Determine the (X, Y) coordinate at the center of the cell enclosing the given text.  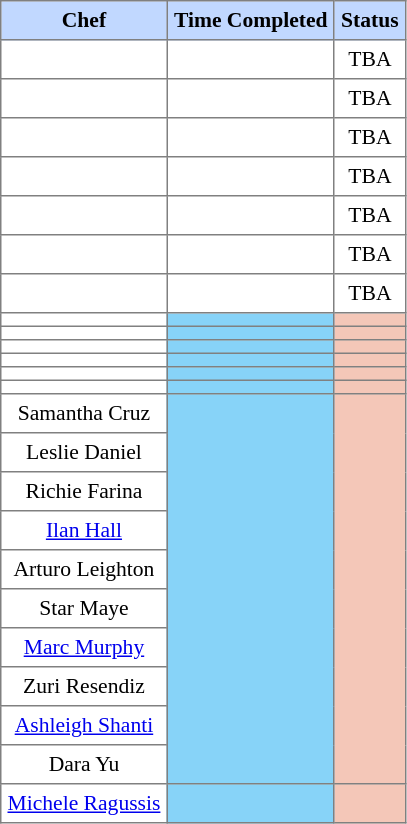
Chef (84, 20)
Arturo Leighton (84, 570)
Leslie Daniel (84, 452)
Ilan Hall (84, 530)
Status (370, 20)
Dara Yu (84, 764)
Richie Farina (84, 492)
Ashleigh Shanti (84, 726)
Zuri Resendiz (84, 686)
Samantha Cruz (84, 414)
Star Maye (84, 608)
Marc Murphy (84, 648)
Michele Ragussis (84, 804)
Time Completed (250, 20)
